Scan for the cell matching the given text and deliver its [X, Y] coordinate at center. 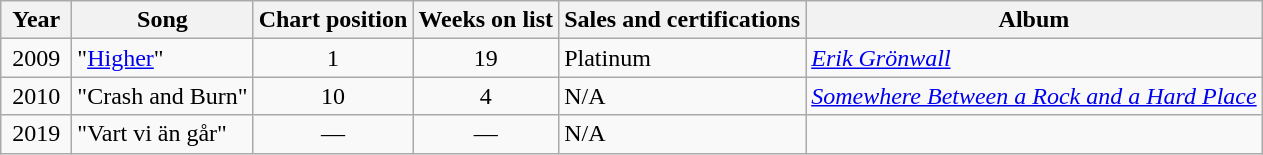
19 [486, 58]
2009 [36, 58]
"Higher" [162, 58]
2010 [36, 96]
"Crash and Burn" [162, 96]
Weeks on list [486, 20]
Song [162, 20]
Platinum [682, 58]
Erik Grönwall [1034, 58]
1 [333, 58]
Somewhere Between a Rock and a Hard Place [1034, 96]
Chart position [333, 20]
Year [36, 20]
2019 [36, 134]
10 [333, 96]
4 [486, 96]
Album [1034, 20]
Sales and certifications [682, 20]
"Vart vi än går" [162, 134]
